Pinpoint the cell where the given text exists, returning its (x, y) midpoint coordinate. 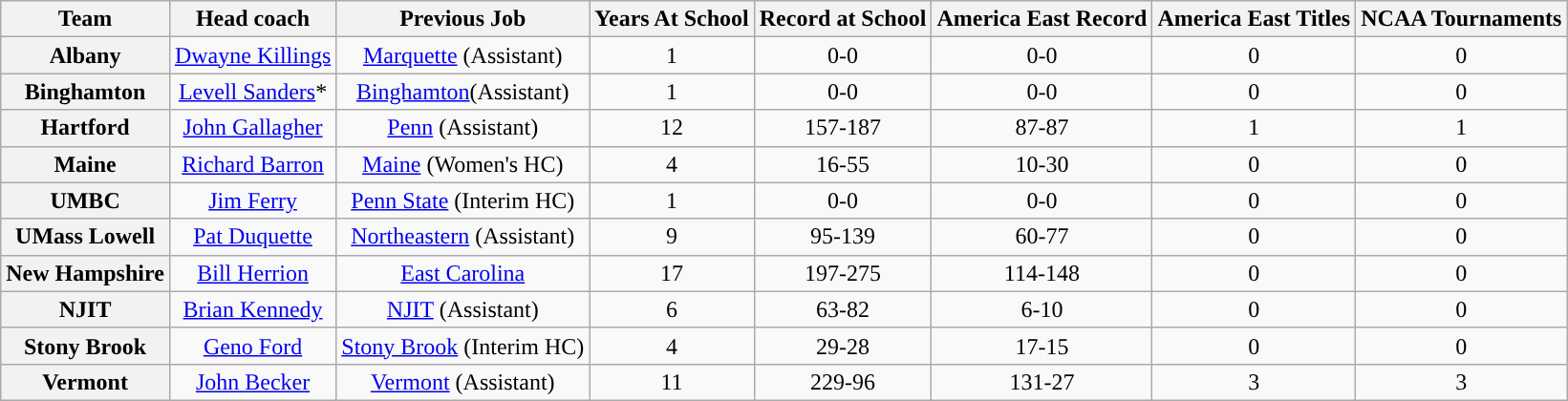
NJIT (86, 309)
UMass Lowell (86, 237)
Binghamton(Assistant) (462, 92)
Penn State (Interim HC) (462, 200)
17 (672, 273)
John Becker (252, 382)
Levell Sanders* (252, 92)
Years At School (672, 19)
Team (86, 19)
Head coach (252, 19)
UMBC (86, 200)
6-10 (1042, 309)
229-96 (843, 382)
Bill Herrion (252, 273)
6 (672, 309)
Record at School (843, 19)
Dwayne Killings (252, 55)
197-275 (843, 273)
Penn (Assistant) (462, 128)
Stony Brook (Interim HC) (462, 346)
Pat Duquette (252, 237)
America East Record (1042, 19)
Maine (Women's HC) (462, 164)
Hartford (86, 128)
60-77 (1042, 237)
Previous Job (462, 19)
Albany (86, 55)
Binghamton (86, 92)
John Gallagher (252, 128)
Northeastern (Assistant) (462, 237)
NJIT (Assistant) (462, 309)
114-148 (1042, 273)
Geno Ford (252, 346)
16-55 (843, 164)
87-87 (1042, 128)
11 (672, 382)
East Carolina (462, 273)
Stony Brook (86, 346)
Richard Barron (252, 164)
9 (672, 237)
12 (672, 128)
157-187 (843, 128)
Brian Kennedy (252, 309)
NCAA Tournaments (1462, 19)
Vermont (Assistant) (462, 382)
America East Titles (1254, 19)
Maine (86, 164)
Marquette (Assistant) (462, 55)
Vermont (86, 382)
131-27 (1042, 382)
Jim Ferry (252, 200)
95-139 (843, 237)
63-82 (843, 309)
17-15 (1042, 346)
29-28 (843, 346)
10-30 (1042, 164)
New Hampshire (86, 273)
